Detect which cell encompasses the target text, then output its [x, y] center coordinate. 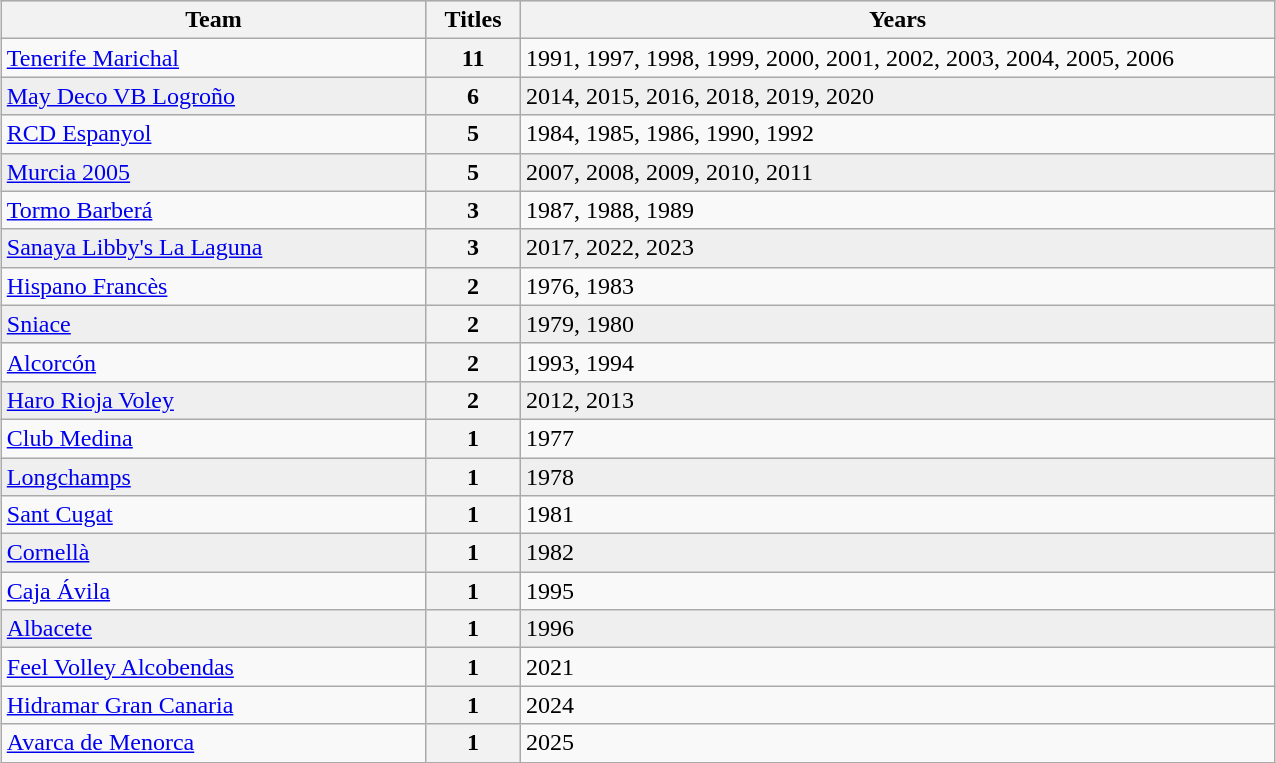
Alcorcón [213, 362]
Sanaya Libby's La Laguna [213, 248]
Avarca de Menorca [213, 743]
Team [213, 20]
Club Medina [213, 438]
Murcia 2005 [213, 172]
6 [474, 96]
1993, 1994 [897, 362]
2012, 2013 [897, 400]
Sniace [213, 324]
Tenerife Marichal [213, 58]
Hidramar Gran Canaria [213, 705]
2007, 2008, 2009, 2010, 2011 [897, 172]
1987, 1988, 1989 [897, 210]
1978 [897, 477]
11 [474, 58]
Tormo Barberá [213, 210]
1996 [897, 629]
1976, 1983 [897, 286]
Caja Ávila [213, 591]
RCD Espanyol [213, 134]
Sant Cugat [213, 515]
Longchamps [213, 477]
Feel Volley Alcobendas [213, 667]
1995 [897, 591]
1984, 1985, 1986, 1990, 1992 [897, 134]
Haro Rioja Voley [213, 400]
1982 [897, 553]
2017, 2022, 2023 [897, 248]
1979, 1980 [897, 324]
Albacete [213, 629]
Hispano Francès [213, 286]
1981 [897, 515]
Years [897, 20]
May Deco VB Logroño [213, 96]
1991, 1997, 1998, 1999, 2000, 2001, 2002, 2003, 2004, 2005, 2006 [897, 58]
1977 [897, 438]
2025 [897, 743]
2014, 2015, 2016, 2018, 2019, 2020 [897, 96]
Cornellà [213, 553]
Titles [474, 20]
2021 [897, 667]
2024 [897, 705]
